For the text-containing cell, return its midpoint in (X, Y) coordinate format. 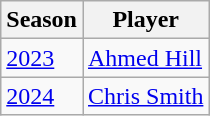
2024 (42, 96)
Season (42, 20)
Ahmed Hill (145, 58)
Chris Smith (145, 96)
Player (145, 20)
2023 (42, 58)
